Pinpoint the cell where the given text exists, returning its (X, Y) midpoint coordinate. 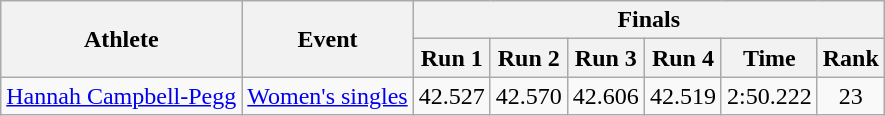
Time (769, 58)
Run 4 (682, 58)
Finals (648, 20)
Hannah Campbell-Pegg (122, 96)
2:50.222 (769, 96)
42.570 (528, 96)
Run 3 (606, 58)
42.519 (682, 96)
42.527 (452, 96)
23 (850, 96)
Rank (850, 58)
Run 2 (528, 58)
Run 1 (452, 58)
42.606 (606, 96)
Women's singles (328, 96)
Event (328, 39)
Athlete (122, 39)
